Detect which cell encompasses the target text, then output its (X, Y) center coordinate. 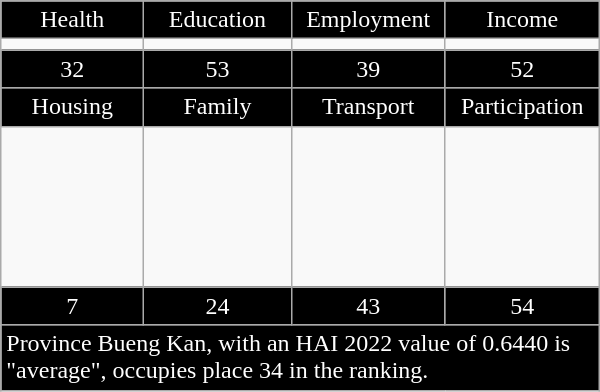
Employment (368, 20)
52 (522, 69)
7 (72, 306)
Health (72, 20)
32 (72, 69)
Transport (368, 107)
39 (368, 69)
43 (368, 306)
54 (522, 306)
24 (218, 306)
Education (218, 20)
Province Bueng Kan, with an HAI 2022 value of 0.6440 is "average", occupies place 34 in the ranking. (300, 358)
Housing (72, 107)
53 (218, 69)
Family (218, 107)
Income (522, 20)
Participation (522, 107)
